Determine the (x, y) coordinate at the center of the cell enclosing the given text.  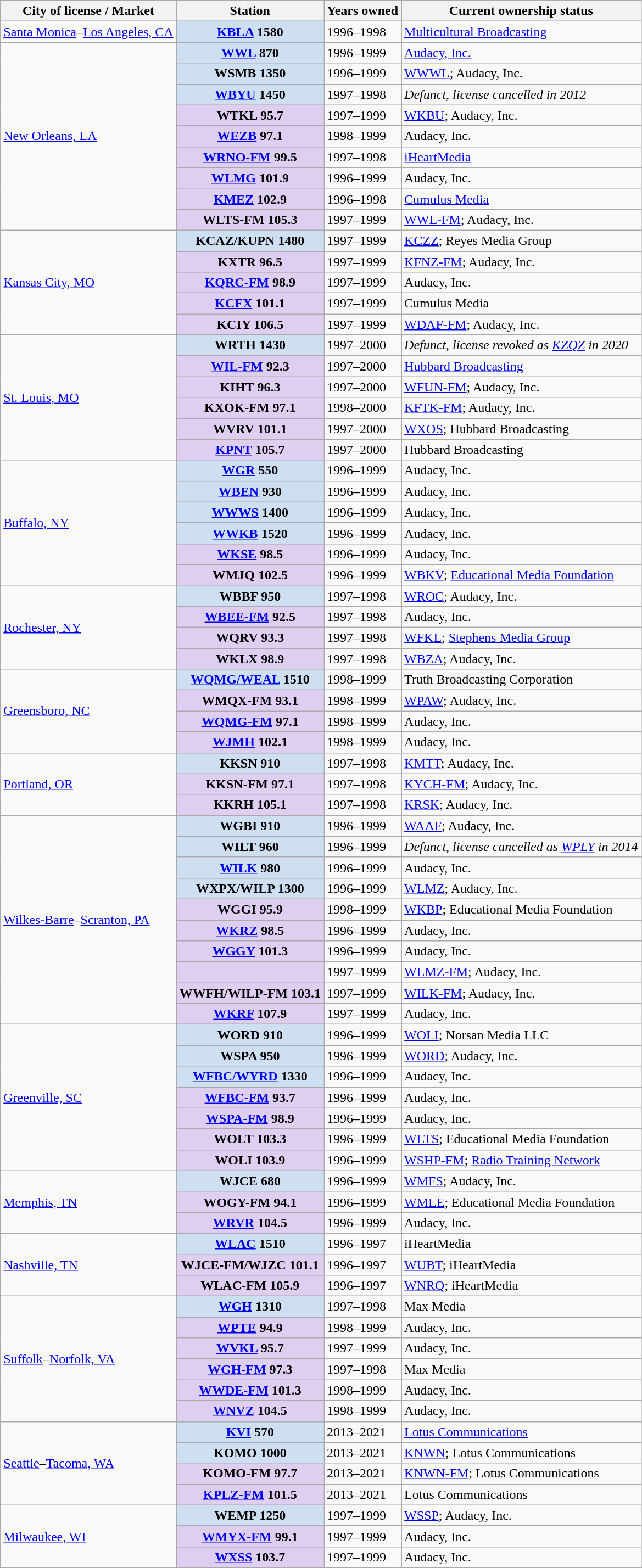
WJCE-FM/WJZC 101.1 (250, 1264)
WWL 870 (250, 53)
WBBF 950 (250, 596)
Multicultural Broadcasting (521, 32)
Memphis, TN (88, 1202)
WLMZ-FM; Audacy, Inc. (521, 972)
Seattle–Tacoma, WA (88, 1463)
Rochester, NY (88, 627)
KOMO-FM 97.7 (250, 1474)
WQRV 93.3 (250, 638)
WNRQ; iHeartMedia (521, 1286)
WSPA 950 (250, 1056)
WLTS-FM 105.3 (250, 220)
Wilkes-Barre–Scranton, PA (88, 920)
Santa Monica–Los Angeles, CA (88, 32)
KOMO 1000 (250, 1453)
KNWN; Lotus Communications (521, 1453)
WGR 550 (250, 471)
WQMG-FM 97.1 (250, 721)
Years owned (362, 11)
WOGY-FM 94.1 (250, 1202)
KVI 570 (250, 1432)
WPTE 94.9 (250, 1328)
WBKV; Educational Media Foundation (521, 575)
Milwaukee, WI (88, 1536)
WKBP; Educational Media Foundation (521, 909)
WMYX-FM 99.1 (250, 1536)
KCIY 106.5 (250, 324)
WFUN-FM; Audacy, Inc. (521, 387)
WRTH 1430 (250, 345)
KKSN 910 (250, 763)
WKLX 98.9 (250, 659)
WSMB 1350 (250, 74)
WLMZ; Audacy, Inc. (521, 888)
City of license / Market (88, 11)
WUBT; iHeartMedia (521, 1264)
WDAF-FM; Audacy, Inc. (521, 324)
WOLI 103.9 (250, 1160)
WILK 980 (250, 867)
Suffolk–Norfolk, VA (88, 1359)
WVRV 101.1 (250, 429)
WILT 960 (250, 847)
Truth Broadcasting Corporation (521, 680)
KKSN-FM 97.1 (250, 784)
1998–2000 (362, 408)
WFBC-FM 93.7 (250, 1097)
Greensboro, NC (88, 711)
Defunct, license cancelled in 2012 (521, 94)
WTKL 95.7 (250, 115)
WXOS; Hubbard Broadcasting (521, 429)
KNWN-FM; Lotus Communications (521, 1474)
WFKL; Stephens Media Group (521, 638)
WRNO-FM 99.5 (250, 157)
WMJQ 102.5 (250, 575)
KMTT; Audacy, Inc. (521, 763)
WJCE 680 (250, 1181)
WWKB 1520 (250, 533)
WGBI 910 (250, 826)
WSHP-FM; Radio Training Network (521, 1160)
WORD; Audacy, Inc. (521, 1056)
WMFS; Audacy, Inc. (521, 1181)
WWDE-FM 101.3 (250, 1390)
WGH-FM 97.3 (250, 1369)
WWL-FM; Audacy, Inc. (521, 220)
WXPX/WILP 1300 (250, 888)
Portland, OR (88, 784)
WRVR 104.5 (250, 1223)
Defunct, license cancelled as WPLY in 2014 (521, 847)
KXTR 96.5 (250, 262)
WWWL; Audacy, Inc. (521, 74)
KIHT 96.3 (250, 387)
WGGY 101.3 (250, 951)
WBYU 1450 (250, 94)
Greenville, SC (88, 1097)
WAAF; Audacy, Inc. (521, 826)
KXOK-FM 97.1 (250, 408)
WKSE 98.5 (250, 554)
WGGI 95.9 (250, 909)
WKRZ 98.5 (250, 931)
WGH 1310 (250, 1307)
Nashville, TN (88, 1264)
WKRF 107.9 (250, 1014)
Current ownership status (521, 11)
WJMH 102.1 (250, 742)
WLAC 1510 (250, 1244)
WQMG/WEAL 1510 (250, 680)
KCFX 101.1 (250, 304)
KFTK-FM; Audacy, Inc. (521, 408)
WFBC/WYRD 1330 (250, 1077)
WVKL 95.7 (250, 1348)
WIL-FM 92.3 (250, 366)
WEMP 1250 (250, 1515)
KQRC-FM 98.9 (250, 283)
KPLZ-FM 101.5 (250, 1494)
New Orleans, LA (88, 136)
WXSS 103.7 (250, 1557)
WBEE-FM 92.5 (250, 617)
Buffalo, NY (88, 523)
KMEZ 102.9 (250, 199)
WWFH/WILP-FM 103.1 (250, 993)
WROC; Audacy, Inc. (521, 596)
KRSK; Audacy, Inc. (521, 805)
KCZZ; Reyes Media Group (521, 240)
Station (250, 11)
WORD 910 (250, 1035)
WSSP; Audacy, Inc. (521, 1515)
WBZA; Audacy, Inc. (521, 659)
KYCH-FM; Audacy, Inc. (521, 784)
WPAW; Audacy, Inc. (521, 701)
WLMG 101.9 (250, 178)
Kansas City, MO (88, 282)
KCAZ/KUPN 1480 (250, 240)
KBLA 1580 (250, 32)
WOLT 103.3 (250, 1139)
WMQX-FM 93.1 (250, 701)
KFNZ-FM; Audacy, Inc. (521, 262)
WLAC-FM 105.9 (250, 1286)
WOLI; Norsan Media LLC (521, 1035)
WWWS 1400 (250, 512)
WBEN 930 (250, 491)
WNVZ 104.5 (250, 1411)
WKBU; Audacy, Inc. (521, 115)
KKRH 105.1 (250, 805)
KPNT 105.7 (250, 450)
Defunct, license revoked as KZQZ in 2020 (521, 345)
WEZB 97.1 (250, 136)
St. Louis, MO (88, 397)
WILK-FM; Audacy, Inc. (521, 993)
WSPA-FM 98.9 (250, 1118)
WLTS; Educational Media Foundation (521, 1139)
WMLE; Educational Media Foundation (521, 1202)
